Find where the given text appears and provide that cell's center as (x, y) coordinate. 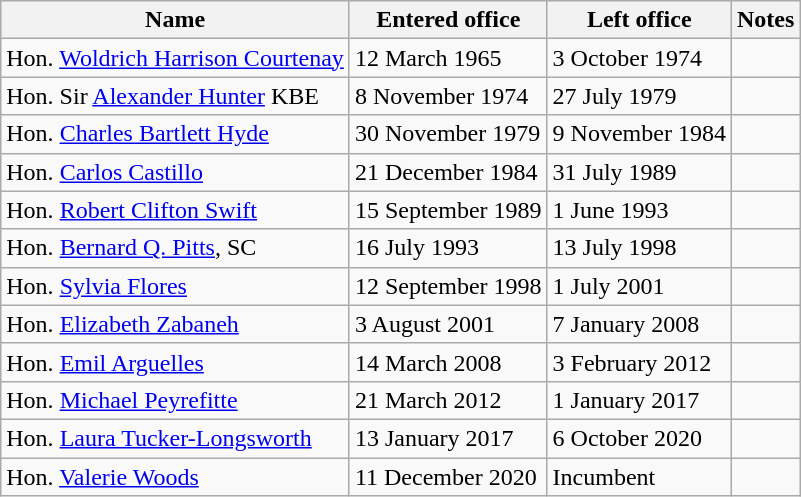
13 January 2017 (448, 438)
Hon. Robert Clifton Swift (176, 210)
1 June 1993 (639, 210)
21 March 2012 (448, 400)
3 August 2001 (448, 324)
14 March 2008 (448, 362)
Hon. Sylvia Flores (176, 286)
11 December 2020 (448, 477)
12 September 1998 (448, 286)
8 November 1974 (448, 96)
3 October 1974 (639, 58)
12 March 1965 (448, 58)
13 July 1998 (639, 248)
Incumbent (639, 477)
Hon. Elizabeth Zabaneh (176, 324)
1 January 2017 (639, 400)
21 December 1984 (448, 172)
Hon. Emil Arguelles (176, 362)
Hon. Woldrich Harrison Courtenay (176, 58)
6 October 2020 (639, 438)
Notes (765, 20)
Hon. Michael Peyrefitte (176, 400)
16 July 1993 (448, 248)
Hon. Carlos Castillo (176, 172)
Left office (639, 20)
31 July 1989 (639, 172)
15 September 1989 (448, 210)
Hon. Bernard Q. Pitts, SC (176, 248)
Entered office (448, 20)
Hon. Valerie Woods (176, 477)
7 January 2008 (639, 324)
Hon. Laura Tucker-Longsworth (176, 438)
1 July 2001 (639, 286)
3 February 2012 (639, 362)
27 July 1979 (639, 96)
30 November 1979 (448, 134)
9 November 1984 (639, 134)
Hon. Charles Bartlett Hyde (176, 134)
Hon. Sir Alexander Hunter KBE (176, 96)
Name (176, 20)
